Identify which cell holds the provided text, then report its [X, Y] central coordinate. 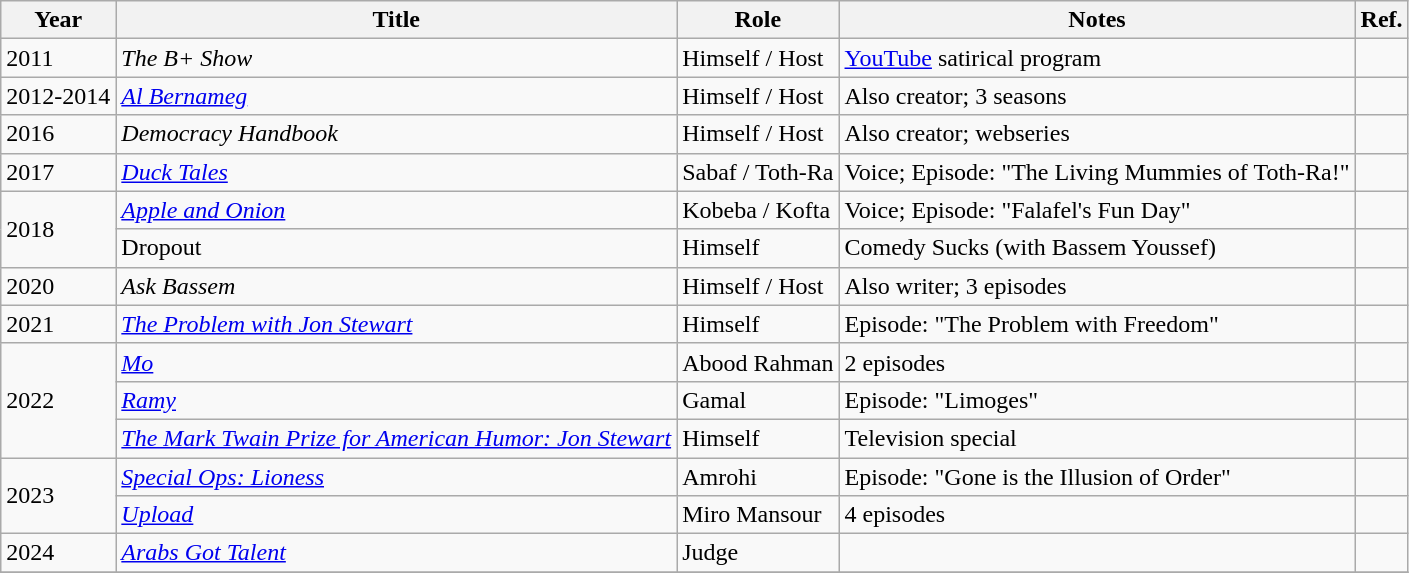
Gamal [758, 400]
Mo [396, 362]
Voice; Episode: "Falafel's Fun Day" [1097, 210]
Television special [1097, 438]
2023 [58, 496]
Arabs Got Talent [396, 553]
The B+ Show [396, 58]
Al Bernameg [396, 96]
Democracy Handbook [396, 134]
Ramy [396, 400]
Miro Mansour [758, 515]
YouTube satirical program [1097, 58]
Judge [758, 553]
2022 [58, 400]
Apple and Onion [396, 210]
2018 [58, 229]
Also creator; webseries [1097, 134]
Kobeba / Kofta [758, 210]
Episode: "Gone is the Illusion of Order" [1097, 477]
Ref. [1382, 20]
2016 [58, 134]
2011 [58, 58]
Also creator; 3 seasons [1097, 96]
Special Ops: Lioness [396, 477]
The Mark Twain Prize for American Humor: Jon Stewart [396, 438]
Sabaf / Toth-Ra [758, 172]
Duck Tales [396, 172]
2024 [58, 553]
Voice; Episode: "The Living Mummies of Toth-Ra!" [1097, 172]
Episode: "Limoges" [1097, 400]
Comedy Sucks (with Bassem Youssef) [1097, 248]
Role [758, 20]
Title [396, 20]
The Problem with Jon Stewart [396, 324]
2020 [58, 286]
Notes [1097, 20]
2017 [58, 172]
Also writer; 3 episodes [1097, 286]
Abood Rahman [758, 362]
2 episodes [1097, 362]
Ask Bassem [396, 286]
Upload [396, 515]
Year [58, 20]
Dropout [396, 248]
Episode: "The Problem with Freedom" [1097, 324]
2012-2014 [58, 96]
Amrohi [758, 477]
2021 [58, 324]
4 episodes [1097, 515]
